Provide the (x, y) coordinate of the cell's center where the given text is located.  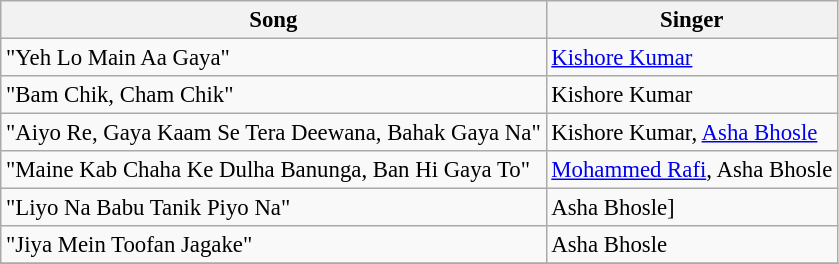
Song (274, 20)
Asha Bhosle (692, 245)
"Jiya Mein Toofan Jagake" (274, 245)
"Maine Kab Chaha Ke Dulha Banunga, Ban Hi Gaya To" (274, 170)
"Aiyo Re, Gaya Kaam Se Tera Deewana, Bahak Gaya Na" (274, 133)
Kishore Kumar, Asha Bhosle (692, 133)
"Bam Chik, Cham Chik" (274, 95)
Asha Bhosle] (692, 208)
"Liyo Na Babu Tanik Piyo Na" (274, 208)
"Yeh Lo Main Aa Gaya" (274, 58)
Mohammed Rafi, Asha Bhosle (692, 170)
Singer (692, 20)
